Provide the [X, Y] coordinate of the cell's center where the given text is located.  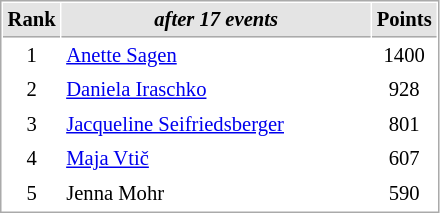
928 [404, 90]
1400 [404, 56]
Rank [32, 20]
4 [32, 158]
Jenna Mohr [216, 194]
Maja Vtič [216, 158]
801 [404, 124]
1 [32, 56]
after 17 events [216, 20]
590 [404, 194]
Anette Sagen [216, 56]
5 [32, 194]
3 [32, 124]
Daniela Iraschko [216, 90]
Points [404, 20]
607 [404, 158]
Jacqueline Seifriedsberger [216, 124]
2 [32, 90]
